Determine the (x, y) coordinate at the center of the cell enclosing the given text.  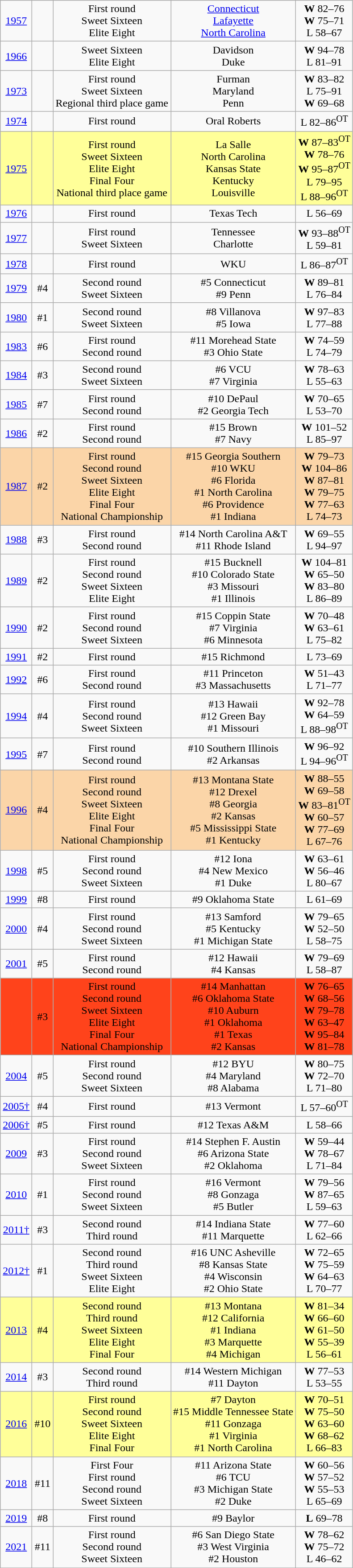
W 89–81L 76–84 (324, 288)
First roundSecond roundSweet SixteenElite EightFinal Four (112, 1424)
1974 (16, 121)
W 81–34W 66–60W 61–50W 55–39L 56–61 (324, 1330)
#7 Dayton#15 Middle Tennessee State#11 Gonzaga#1 Virginia#1 North Carolina (233, 1424)
#13 Montana#12 California#1 Indiana#3 Marquette#4 Michigan (233, 1330)
W 79–65W 52–50L 58–75 (324, 929)
ConnecticutLafayetteNorth Carolina (233, 21)
W 80–75W 72–70L 71–80 (324, 1076)
1989 (16, 580)
#16 UNC Asheville#8 Kansas State#4 Wisconsin#2 Ohio State (233, 1271)
1995 (16, 754)
#14 Western Michigan#11 Dayton (233, 1377)
First FourFirst roundSecond roundSweet Sixteen (112, 1483)
1987 (16, 487)
W 60–56W 57–52W 55–53L 65–69 (324, 1483)
#14 Stephen F. Austin#6 Arizona State#2 Oklahoma (233, 1154)
W 97–83L 77–88 (324, 317)
1975 (16, 168)
1957 (16, 21)
W 87–83OTW 78–76W 95–87OTL 79–95L 88–96OT (324, 168)
1980 (16, 317)
2005† (16, 1107)
W 79–69L 58–87 (324, 964)
L 57–60OT (324, 1107)
#9 Baylor (233, 1518)
2006† (16, 1125)
L 69–78 (324, 1518)
W 96–92L 94–96OT (324, 754)
TennesseeCharlotte (233, 238)
#16 Vermont#8 Gonzaga#5 Butler (233, 1195)
1983 (16, 346)
2021 (16, 1547)
W 70–51W 75–50W 63–60W 68–62L 66–83 (324, 1424)
#15 Richmond (233, 657)
Texas Tech (233, 214)
1978 (16, 264)
Oral Roberts (233, 121)
DavidsonDuke (233, 56)
#14 Manhattan#6 Oklahoma State#10 Auburn#1 Oklahoma#1 Texas#2 Kansas (233, 1017)
#12 Texas A&M (233, 1125)
L 73–69 (324, 657)
W 101–52L 85–97 (324, 433)
W 59–44W 78–67L 71–84 (324, 1154)
#13 Montana State#12 Drexel#8 Georgia#2 Kansas#5 Mississippi State#1 Kentucky (233, 810)
W 74–59L 74–79 (324, 346)
1994 (16, 716)
Sweet SixteenElite Eight (112, 56)
#14 North Carolina A&T#11 Rhode Island (233, 539)
#14 Indiana State#11 Marquette (233, 1230)
W 69–55L 94–97 (324, 539)
1992 (16, 679)
#9 Oklahoma State (233, 900)
W 94–78L 81–91 (324, 56)
2012† (16, 1271)
First roundSweet SixteenElite EightFinal FourNational third place game (112, 168)
L 58–66 (324, 1125)
2013 (16, 1330)
First roundSweet SixteenElite Eight (112, 21)
2016 (16, 1424)
La SalleNorth CarolinaKansas StateKentuckyLouisville (233, 168)
#6 San Diego State#3 West Virginia#2 Houston (233, 1547)
1977 (16, 238)
#10 DePaul#2 Georgia Tech (233, 404)
WKU (233, 264)
W 82–76W 75–71L 58–67 (324, 21)
W 78–62W 75–72L 46–62 (324, 1547)
#8 Villanova#5 Iowa (233, 317)
W 77–53L 53–55 (324, 1377)
L 82–86OT (324, 121)
L 86–87OT (324, 264)
2010 (16, 1195)
#11 Arizona State #6 TCU #3 Michigan State #2 Duke (233, 1483)
#10 (43, 1424)
FurmanMarylandPenn (233, 91)
#15 Brown#7 Navy (233, 433)
W 63–61W 56–46L 80–67 (324, 871)
W 70–48W 63–61L 75–82 (324, 628)
1973 (16, 91)
L 56–69 (324, 214)
1986 (16, 433)
#11 Princeton#3 Massachusetts (233, 679)
#15 Coppin State#7 Virginia#6 Minnesota (233, 628)
2000 (16, 929)
First roundSweet SixteenRegional third place game (112, 91)
W 78–63L 55–63 (324, 375)
W 83–82L 75–91W 69–68 (324, 91)
W 77–60L 62–66 (324, 1230)
1976 (16, 214)
W 79–56W 87–65L 59–63 (324, 1195)
#12 Hawaii#4 Kansas (233, 964)
#13 Vermont (233, 1107)
2004 (16, 1076)
#12 Iona#4 New Mexico#1 Duke (233, 871)
1996 (16, 810)
1999 (16, 900)
2009 (16, 1154)
#13 Hawaii#12 Green Bay#1 Missouri (233, 716)
W 92–78W 64–59L 88–98OT (324, 716)
1991 (16, 657)
2014 (16, 1377)
2011† (16, 1230)
1998 (16, 871)
2001 (16, 964)
1985 (16, 404)
W 88–55W 69–58W 83–81OTW 60–57W 77–69L 67–76 (324, 810)
W 70–65L 53–70 (324, 404)
W 79–73W 104–86W 87–81W 79–75W 77–63L 74–73 (324, 487)
2019 (16, 1518)
2018 (16, 1483)
#15 Georgia Southern#10 WKU#6 Florida#1 North Carolina#6 Providence#1 Indiana (233, 487)
1979 (16, 288)
#13 Samford#5 Kentucky#1 Michigan State (233, 929)
W 76–65W 68–56W 79–78W 63–47W 95–84W 81–78 (324, 1017)
Second roundThird roundSweet SixteenElite EightFinal Four (112, 1330)
#6 VCU#7 Virginia (233, 375)
L 61–69 (324, 900)
W 93–88OTL 59–81 (324, 238)
#12 BYU#4 Maryland#8 Alabama (233, 1076)
First roundSweet Sixteen (112, 238)
#15 Bucknell#10 Colorado State#3 Missouri#1 Illinois (233, 580)
1966 (16, 56)
W 51–43L 71–77 (324, 679)
#5 Connecticut#9 Penn (233, 288)
1990 (16, 628)
1984 (16, 375)
Second roundThird roundSweet SixteenElite Eight (112, 1271)
W 104–81W 65–50W 83–80L 86–89 (324, 580)
#11 Morehead State#3 Ohio State (233, 346)
W 72–65W 75–59W 64–63L 70–77 (324, 1271)
First roundSecond roundSweet SixteenElite Eight (112, 580)
#10 Southern Illinois#2 Arkansas (233, 754)
1988 (16, 539)
